Locate the cell with the specified text and output its (X, Y) center coordinate. 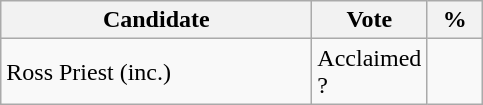
Ross Priest (inc.) (156, 72)
Acclaimed ? (370, 72)
% (455, 20)
Vote (370, 20)
Candidate (156, 20)
